Extract the (x, y) coordinate from the center of the cell holding the provided text.  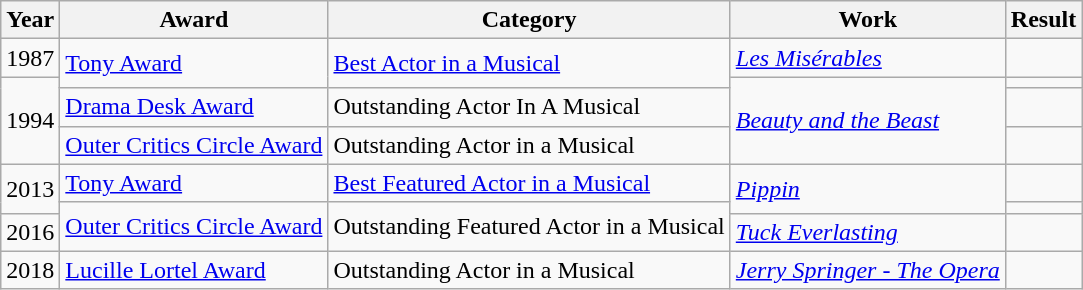
Jerry Springer - The Opera (868, 270)
2018 (30, 270)
Work (868, 20)
Best Featured Actor in a Musical (529, 183)
Award (194, 20)
2016 (30, 232)
Beauty and the Beast (868, 120)
Best Actor in a Musical (529, 64)
2013 (30, 188)
Les Misérables (868, 58)
Result (1043, 20)
Year (30, 20)
Lucille Lortel Award (194, 270)
1987 (30, 58)
Tuck Everlasting (868, 232)
Drama Desk Award (194, 107)
Outstanding Actor In A Musical (529, 107)
Pippin (868, 188)
1994 (30, 120)
Category (529, 20)
Outstanding Featured Actor in a Musical (529, 226)
